Return the (x, y) coordinate for the center point of the cell that contains the specified text.  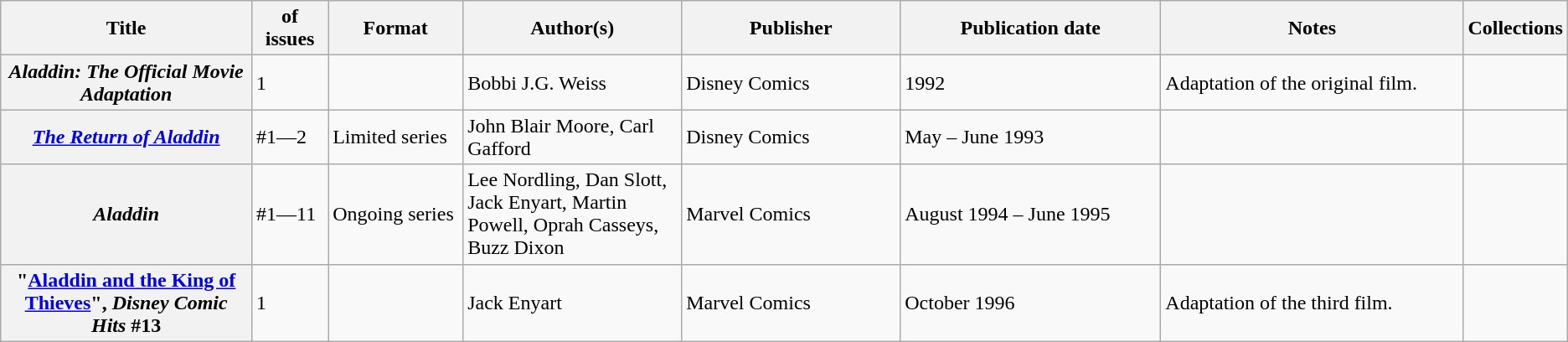
May – June 1993 (1030, 137)
"Aladdin and the King of Thieves", Disney Comic Hits #13 (126, 303)
Limited series (395, 137)
Adaptation of the original film. (1312, 82)
Title (126, 28)
Ongoing series (395, 215)
Notes (1312, 28)
August 1994 – June 1995 (1030, 215)
Lee Nordling, Dan Slott, Jack Enyart, Martin Powell, Oprah Casseys, Buzz Dixon (573, 215)
Aladdin: The Official Movie Adaptation (126, 82)
The Return of Aladdin (126, 137)
#1—2 (290, 137)
Publication date (1030, 28)
Collections (1515, 28)
1992 (1030, 82)
Author(s) (573, 28)
Aladdin (126, 215)
Adaptation of the third film. (1312, 303)
Bobbi J.G. Weiss (573, 82)
October 1996 (1030, 303)
Format (395, 28)
Publisher (791, 28)
Jack Enyart (573, 303)
#1—11 (290, 215)
John Blair Moore, Carl Gafford (573, 137)
of issues (290, 28)
